Scan for the cell matching the given text and deliver its [X, Y] coordinate at center. 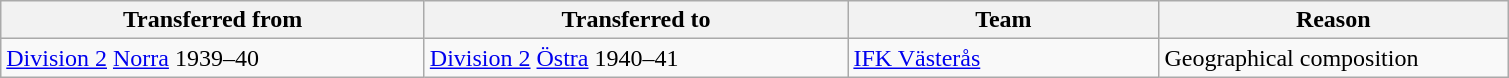
Geographical composition [1334, 58]
Team [1004, 20]
Division 2 Norra 1939–40 [213, 58]
Division 2 Östra 1940–41 [636, 58]
Transferred to [636, 20]
Transferred from [213, 20]
Reason [1334, 20]
IFK Västerås [1004, 58]
